Locate the cell with the specified text and output its (x, y) center coordinate. 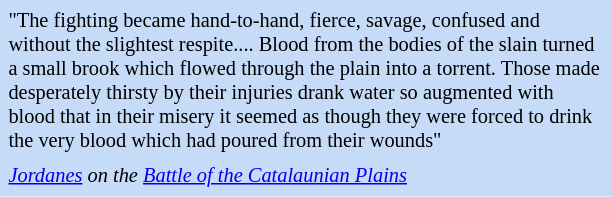
Jordanes on the Battle of the Catalaunian Plains (306, 176)
